Find where the given text appears and provide that cell's center as (X, Y) coordinate. 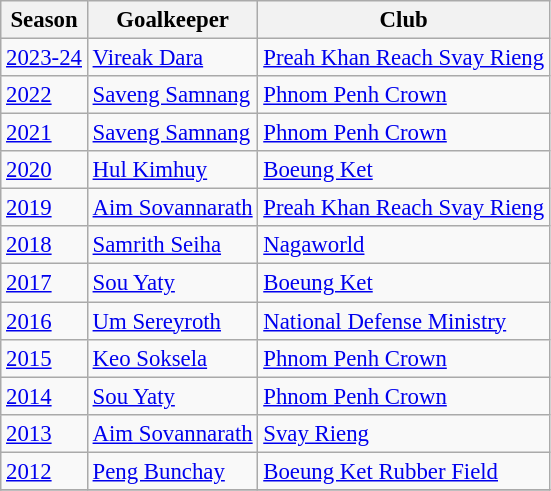
Peng Bunchay (172, 471)
Keo Soksela (172, 358)
2013 (44, 433)
Samrith Seiha (172, 245)
National Defense Ministry (404, 321)
2018 (44, 245)
2019 (44, 208)
Goalkeeper (172, 20)
Nagaworld (404, 245)
2020 (44, 170)
Svay Rieng (404, 433)
2016 (44, 321)
2015 (44, 358)
2014 (44, 396)
Season (44, 20)
2023-24 (44, 58)
2017 (44, 283)
Vireak Dara (172, 58)
Hul Kimhuy (172, 170)
Club (404, 20)
2022 (44, 95)
Boeung Ket Rubber Field (404, 471)
2012 (44, 471)
2021 (44, 133)
Um Sereyroth (172, 321)
